Return [X, Y] of the center of cell containing provided text 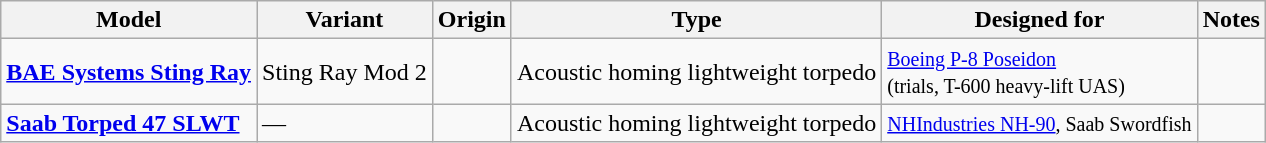
Model [129, 20]
Origin [472, 20]
Notes [1231, 20]
Saab Torped 47 SLWT [129, 123]
Sting Ray Mod 2 [345, 72]
NHIndustries NH-90, Saab Swordfish [1040, 123]
— [345, 123]
Type [696, 20]
Variant [345, 20]
BAE Systems Sting Ray [129, 72]
Boeing P-8 Poseidon (trials, T-600 heavy-lift UAS) [1040, 72]
Designed for [1040, 20]
